Scan for the cell matching the given text and deliver its [X, Y] coordinate at center. 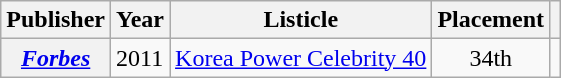
Placement [491, 20]
Korea Power Celebrity 40 [301, 58]
Publisher [56, 20]
Listicle [301, 20]
34th [491, 58]
Forbes [56, 58]
2011 [140, 58]
Year [140, 20]
